Identify which cell holds the provided text, then report its (X, Y) central coordinate. 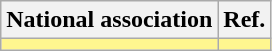
Ref. (244, 20)
National association (110, 20)
